Scan for the cell matching the given text and deliver its [x, y] coordinate at center. 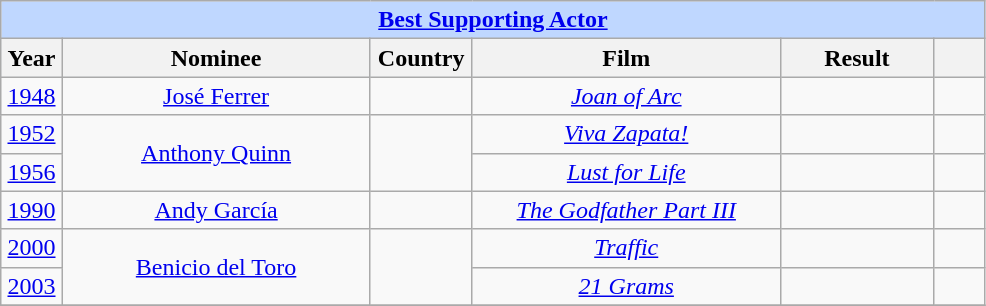
Andy García [216, 210]
1990 [32, 210]
Country [422, 58]
José Ferrer [216, 96]
Traffic [626, 248]
2000 [32, 248]
Lust for Life [626, 172]
Benicio del Toro [216, 267]
Nominee [216, 58]
Anthony Quinn [216, 153]
Film [626, 58]
Joan of Arc [626, 96]
1948 [32, 96]
Viva Zapata! [626, 134]
Year [32, 58]
The Godfather Part III [626, 210]
21 Grams [626, 286]
Result [857, 58]
1956 [32, 172]
Best Supporting Actor [493, 20]
1952 [32, 134]
2003 [32, 286]
